Return [X, Y] of the center of cell containing provided text 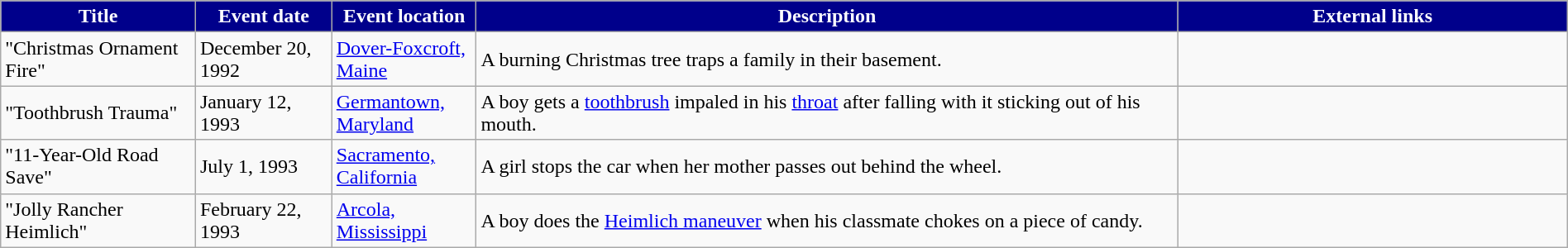
"Toothbrush Trauma" [98, 112]
External links [1373, 17]
Sacramento, California [404, 167]
Event location [404, 17]
January 12, 1993 [263, 112]
Dover-Foxcroft, Maine [404, 60]
"11-Year-Old Road Save" [98, 167]
Description [827, 17]
Title [98, 17]
Germantown, Maryland [404, 112]
A boy does the Heimlich maneuver when his classmate chokes on a piece of candy. [827, 220]
"Jolly Rancher Heimlich" [98, 220]
A girl stops the car when her mother passes out behind the wheel. [827, 167]
July 1, 1993 [263, 167]
Event date [263, 17]
A burning Christmas tree traps a family in their basement. [827, 60]
December 20, 1992 [263, 60]
Arcola, Mississippi [404, 220]
February 22, 1993 [263, 220]
"Christmas Ornament Fire" [98, 60]
A boy gets a toothbrush impaled in his throat after falling with it sticking out of his mouth. [827, 112]
